Determine the (X, Y) coordinate at the center of the cell enclosing the given text.  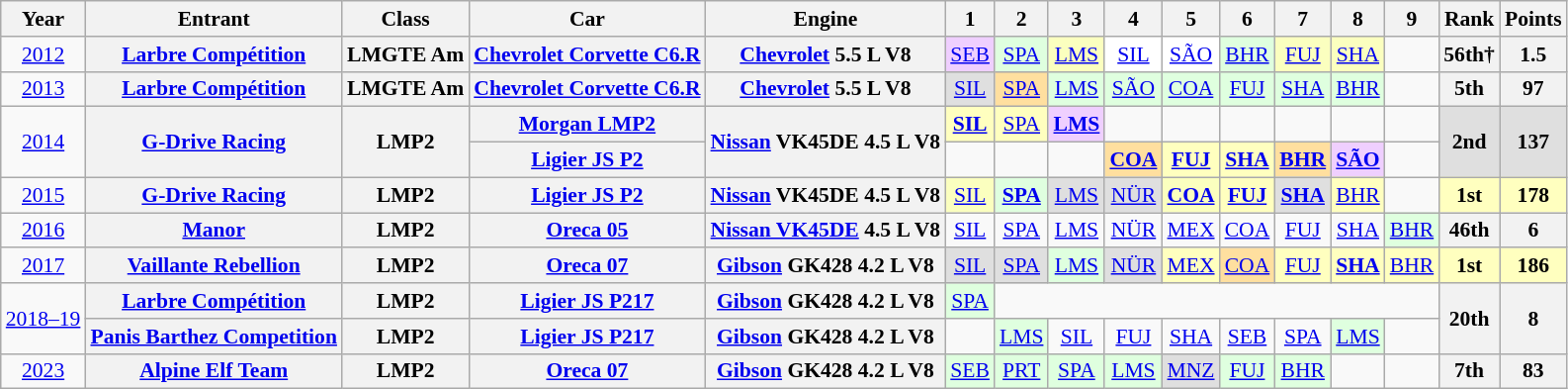
MNZ (1190, 371)
186 (1533, 266)
Manor (214, 231)
2013 (44, 89)
2014 (44, 143)
Morgan LMP2 (587, 125)
Year (44, 19)
83 (1533, 371)
1 (970, 19)
20th (1469, 319)
2nd (1469, 143)
Oreca 05 (587, 231)
2018–19 (44, 319)
2016 (44, 231)
Entrant (214, 19)
2023 (44, 371)
178 (1533, 195)
7th (1469, 371)
Class (405, 19)
56th† (1469, 54)
3 (1076, 19)
2 (1022, 19)
2017 (44, 266)
4 (1133, 19)
Panis Barthez Competition (214, 337)
97 (1533, 89)
5 (1190, 19)
Alpine Elf Team (214, 371)
7 (1303, 19)
Points (1533, 19)
5th (1469, 89)
46th (1469, 231)
Car (587, 19)
137 (1533, 143)
2015 (44, 195)
PRT (1022, 371)
2012 (44, 54)
9 (1412, 19)
Engine (827, 19)
Rank (1469, 19)
Vaillante Rebellion (214, 266)
1.5 (1533, 54)
